Return the [x, y] coordinate for the center point of the cell that contains the specified text.  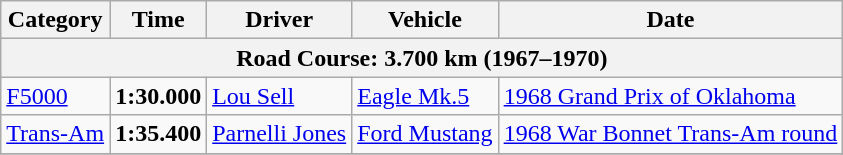
Eagle Mk.5 [425, 96]
Category [56, 20]
Date [670, 20]
Ford Mustang [425, 134]
Vehicle [425, 20]
Time [158, 20]
Road Course: 3.700 km (1967–1970) [422, 58]
Lou Sell [280, 96]
1968 War Bonnet Trans-Am round [670, 134]
1968 Grand Prix of Oklahoma [670, 96]
1:30.000 [158, 96]
Parnelli Jones [280, 134]
1:35.400 [158, 134]
F5000 [56, 96]
Driver [280, 20]
Trans-Am [56, 134]
